Identify which cell holds the provided text, then report its [x, y] central coordinate. 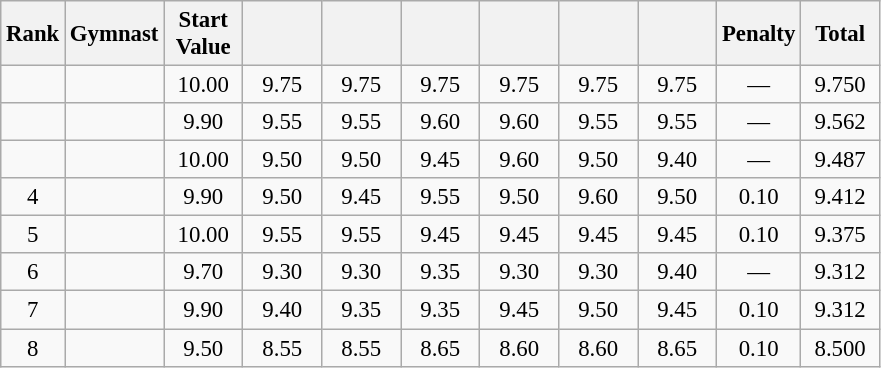
4 [33, 197]
Gymnast [114, 34]
9.750 [840, 85]
StartValue [204, 34]
7 [33, 310]
9.487 [840, 160]
5 [33, 235]
9.375 [840, 235]
8 [33, 348]
8.500 [840, 348]
9.562 [840, 122]
9.412 [840, 197]
6 [33, 273]
Penalty [759, 34]
Rank [33, 34]
Total [840, 34]
9.70 [204, 273]
